Provide the [x, y] coordinate of the cell's center where the given text is located.  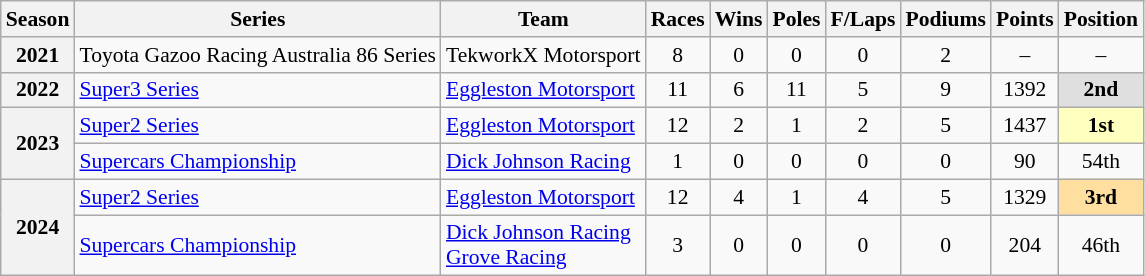
1392 [1025, 90]
Races [678, 19]
2024 [38, 228]
Wins [739, 19]
2023 [38, 144]
Poles [796, 19]
Season [38, 19]
Series [257, 19]
9 [946, 90]
2nd [1101, 90]
6 [739, 90]
2021 [38, 55]
Podiums [946, 19]
Dick Johnson Racing [544, 162]
2022 [38, 90]
90 [1025, 162]
Dick Johnson RacingGrove Racing [544, 246]
F/Laps [864, 19]
204 [1025, 246]
Toyota Gazoo Racing Australia 86 Series [257, 55]
3rd [1101, 197]
TekworkX Motorsport [544, 55]
1329 [1025, 197]
46th [1101, 246]
Points [1025, 19]
1437 [1025, 126]
54th [1101, 162]
Position [1101, 19]
8 [678, 55]
3 [678, 246]
Team [544, 19]
1st [1101, 126]
Super3 Series [257, 90]
